Provide the (X, Y) coordinate of the cell's center where the given text is located.  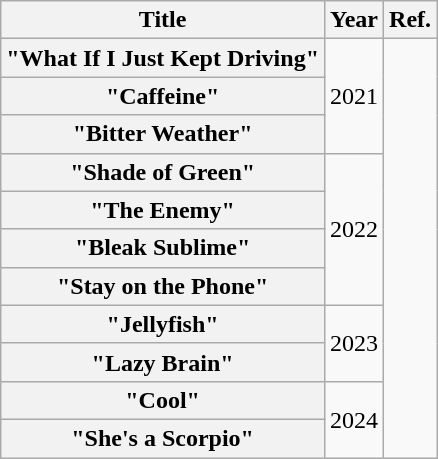
"Shade of Green" (163, 172)
2023 (354, 343)
"Stay on the Phone" (163, 286)
"Jellyfish" (163, 324)
"Bitter Weather" (163, 134)
"What If I Just Kept Driving" (163, 58)
"The Enemy" (163, 210)
Title (163, 20)
Year (354, 20)
"Caffeine" (163, 96)
2024 (354, 419)
Ref. (410, 20)
2021 (354, 96)
2022 (354, 229)
"Cool" (163, 400)
"Lazy Brain" (163, 362)
"Bleak Sublime" (163, 248)
"She's a Scorpio" (163, 438)
